Detect which cell encompasses the target text, then output its (x, y) center coordinate. 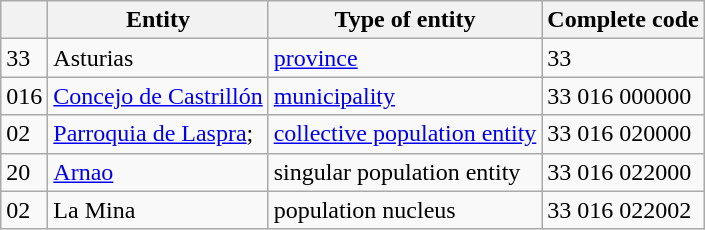
Type of entity (405, 20)
municipality (405, 96)
33 016 000000 (623, 96)
33 016 022002 (623, 210)
Complete code (623, 20)
singular population entity (405, 172)
33 016 022000 (623, 172)
collective population entity (405, 134)
20 (24, 172)
33 016 020000 (623, 134)
Arnao (158, 172)
population nucleus (405, 210)
016 (24, 96)
La Mina (158, 210)
province (405, 58)
Asturias (158, 58)
Parroquia de Laspra; (158, 134)
Concejo de Castrillón (158, 96)
Entity (158, 20)
